Find where the given text appears and provide that cell's center as [x, y] coordinate. 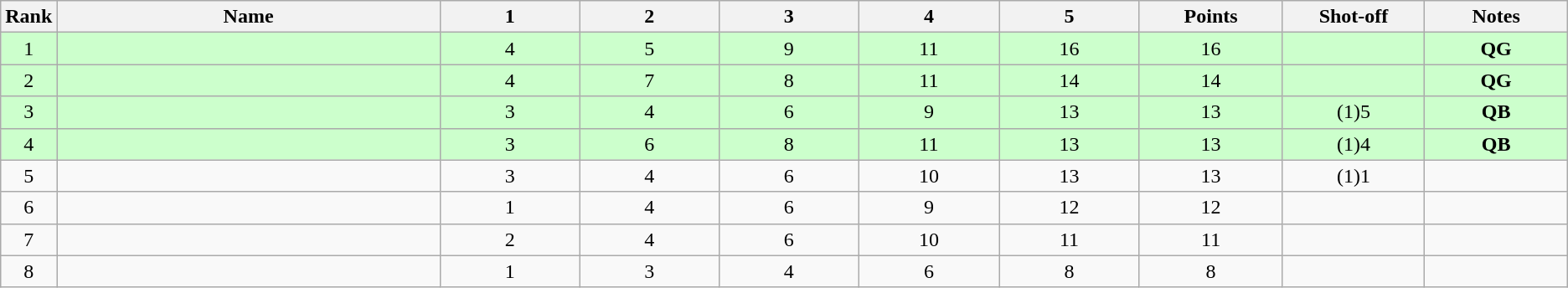
Shot-off [1354, 17]
(1)4 [1354, 144]
(1)1 [1354, 176]
Rank [28, 17]
Notes [1496, 17]
Points [1211, 17]
(1)5 [1354, 112]
Name [249, 17]
